Scan for the cell matching the given text and deliver its [x, y] coordinate at center. 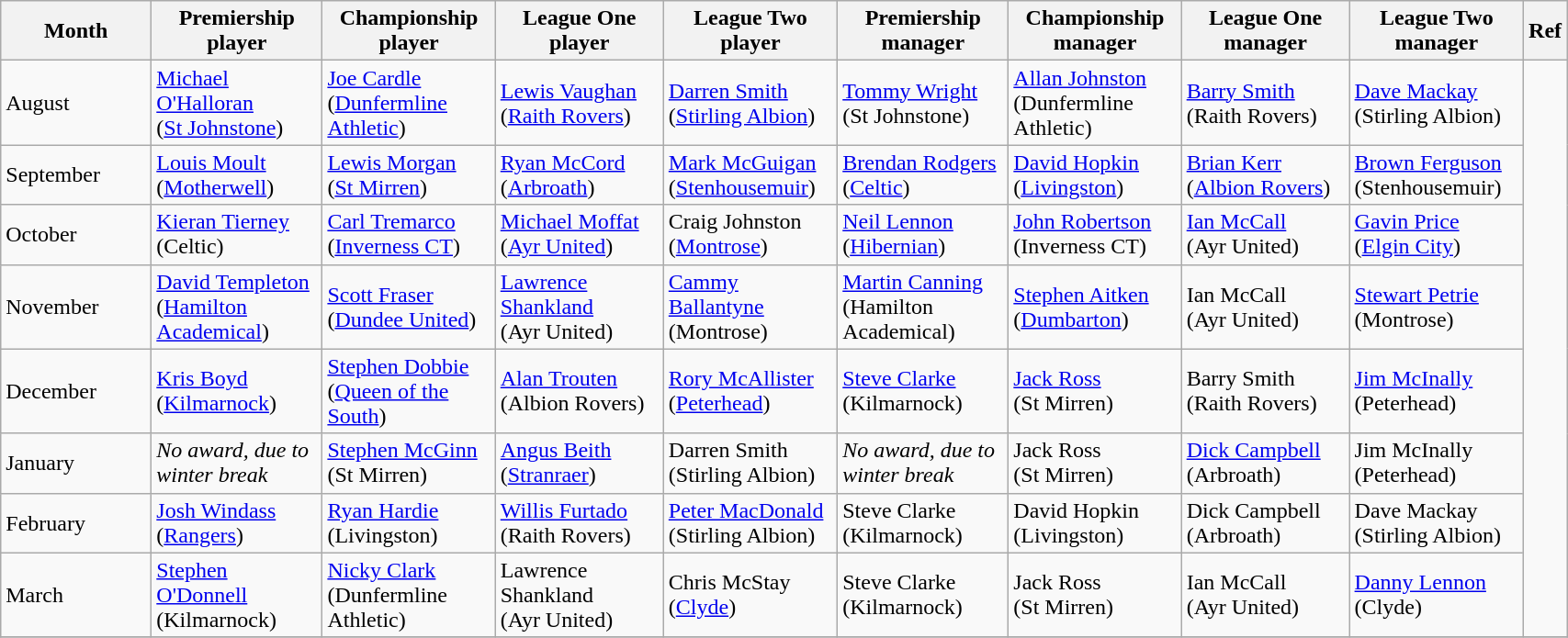
Lewis Morgan(St Mirren) [409, 174]
Brian Kerr(Albion Rovers) [1266, 174]
Willis Furtado(Raith Rovers) [579, 523]
Michael O'Halloran(St Johnstone) [237, 103]
Ryan Hardie(Livingston) [409, 523]
Stewart Petrie(Montrose) [1437, 307]
Stephen O'Donnell(Kilmarnock) [237, 595]
David Templeton(Hamilton Academical) [237, 307]
Ref [1545, 31]
Stephen Dobbie(Queen of the South) [409, 391]
Gavin Price(Elgin City) [1437, 235]
League Oneplayer [579, 31]
Brendan Rodgers(Celtic) [923, 174]
November [76, 307]
Carl Tremarco(Inverness CT) [409, 235]
Chris McStay(Clyde) [750, 595]
Stephen Aitken(Dumbarton) [1095, 307]
Championshipmanager [1095, 31]
League Twoplayer [750, 31]
January [76, 463]
League Twomanager [1437, 31]
Tommy Wright(St Johnstone) [923, 103]
Kieran Tierney(Celtic) [237, 235]
December [76, 391]
Premiershipmanager [923, 31]
August [76, 103]
Brown Ferguson(Stenhousemuir) [1437, 174]
Joe Cardle(Dunfermline Athletic) [409, 103]
Month [76, 31]
Cammy Ballantyne (Montrose) [750, 307]
Martin Canning(Hamilton Academical) [923, 307]
Scott Fraser(Dundee United) [409, 307]
Danny Lennon(Clyde) [1437, 595]
Championshipplayer [409, 31]
Josh Windass(Rangers) [237, 523]
February [76, 523]
Michael Moffat(Ayr United) [579, 235]
Nicky Clark(Dunfermline Athletic) [409, 595]
John Robertson (Inverness CT) [1095, 235]
League Onemanager [1266, 31]
October [76, 235]
Angus Beith(Stranraer) [579, 463]
Allan Johnston(Dunfermline Athletic) [1095, 103]
Louis Moult(Motherwell) [237, 174]
Craig Johnston (Montrose) [750, 235]
Rory McAllister(Peterhead) [750, 391]
September [76, 174]
Ryan McCord(Arbroath) [579, 174]
Neil Lennon(Hibernian) [923, 235]
Kris Boyd(Kilmarnock) [237, 391]
Lewis Vaughan(Raith Rovers) [579, 103]
Mark McGuigan(Stenhousemuir) [750, 174]
Peter MacDonald(Stirling Albion) [750, 523]
Alan Trouten(Albion Rovers) [579, 391]
Premiershipplayer [237, 31]
Stephen McGinn(St Mirren) [409, 463]
March [76, 595]
